Capture the cell that displays the provided text and extract its (X, Y) central coordinate. 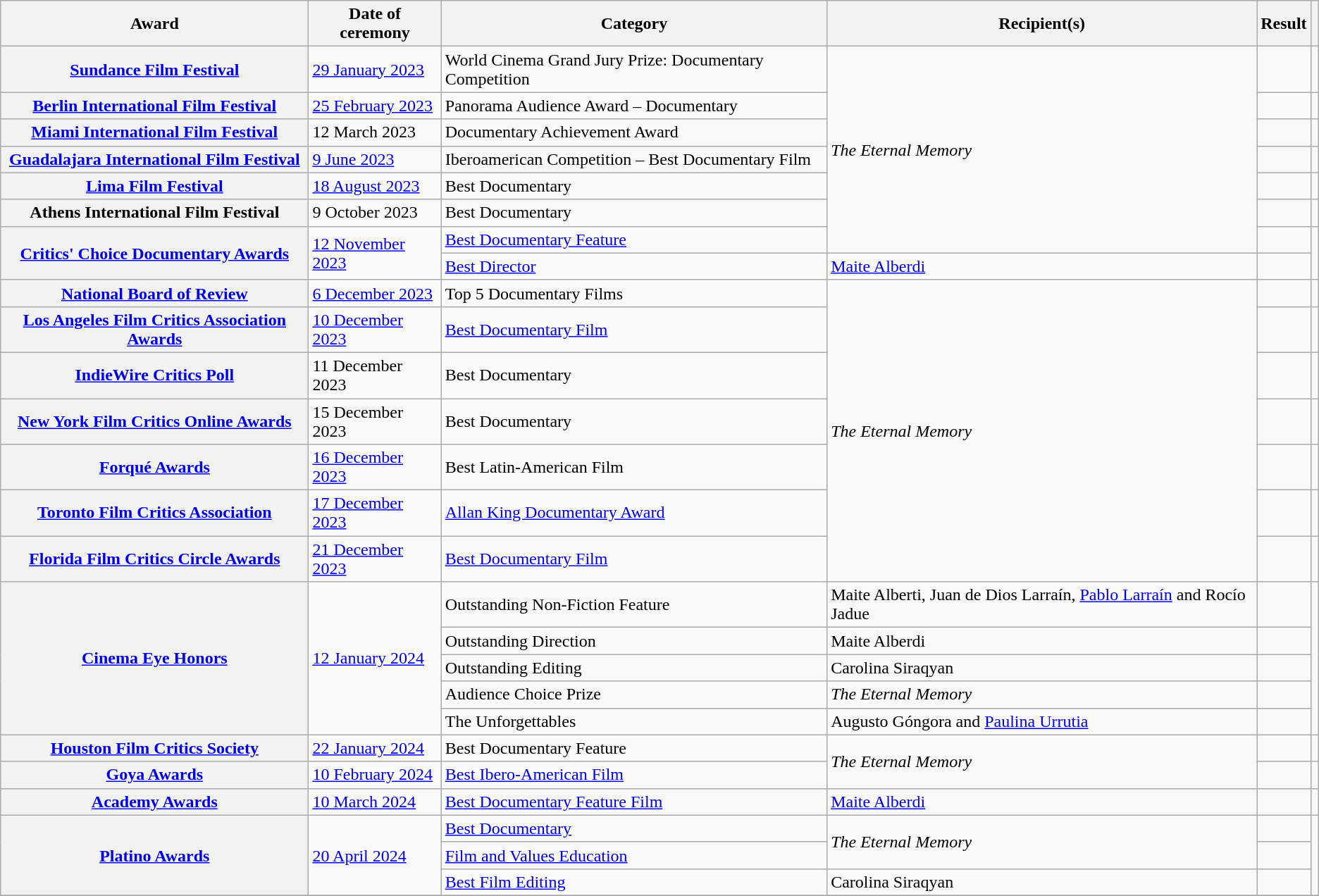
Augusto Góngora and Paulina Urrutia (1042, 721)
Date of ceremony (375, 24)
20 April 2024 (375, 855)
Athens International Film Festival (155, 213)
Guadalajara International Film Festival (155, 159)
21 December 2023 (375, 559)
Audience Choice Prize (634, 695)
Florida Film Critics Circle Awards (155, 559)
Outstanding Non-Fiction Feature (634, 604)
12 January 2024 (375, 658)
Miami International Film Festival (155, 132)
Film and Values Education (634, 855)
Recipient(s) (1042, 24)
Category (634, 24)
Critics' Choice Documentary Awards (155, 253)
Best Latin-American Film (634, 468)
Sundance Film Festival (155, 69)
Toronto Film Critics Association (155, 513)
15 December 2023 (375, 421)
29 January 2023 (375, 69)
Academy Awards (155, 802)
10 February 2024 (375, 775)
Goya Awards (155, 775)
16 December 2023 (375, 468)
Los Angeles Film Critics Association Awards (155, 330)
11 December 2023 (375, 375)
Best Documentary Feature Film (634, 802)
12 November 2023 (375, 253)
22 January 2024 (375, 748)
Best Film Editing (634, 882)
Top 5 Documentary Films (634, 293)
IndieWire Critics Poll (155, 375)
Lima Film Festival (155, 186)
Cinema Eye Honors (155, 658)
9 June 2023 (375, 159)
World Cinema Grand Jury Prize: Documentary Competition (634, 69)
17 December 2023 (375, 513)
12 March 2023 (375, 132)
Forqué Awards (155, 468)
6 December 2023 (375, 293)
Documentary Achievement Award (634, 132)
9 October 2023 (375, 213)
Berlin International Film Festival (155, 106)
National Board of Review (155, 293)
Outstanding Editing (634, 668)
Allan King Documentary Award (634, 513)
The Unforgettables (634, 721)
Outstanding Direction (634, 641)
Award (155, 24)
10 March 2024 (375, 802)
18 August 2023 (375, 186)
New York Film Critics Online Awards (155, 421)
Iberoamerican Competition – Best Documentary Film (634, 159)
Panorama Audience Award – Documentary (634, 106)
Best Ibero-American Film (634, 775)
10 December 2023 (375, 330)
25 February 2023 (375, 106)
Best Director (634, 266)
Platino Awards (155, 855)
Result (1284, 24)
Houston Film Critics Society (155, 748)
Maite Alberti, Juan de Dios Larraín, Pablo Larraín and Rocío Jadue (1042, 604)
